Return [X, Y] of the center of cell containing provided text 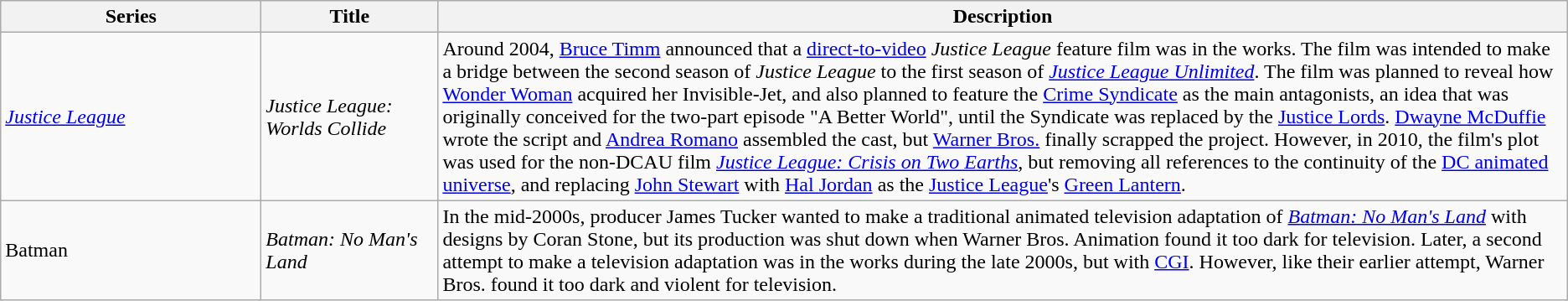
Justice League: Worlds Collide [350, 117]
Series [131, 17]
Batman: No Man's Land [350, 250]
Justice League [131, 117]
Description [1003, 17]
Title [350, 17]
Batman [131, 250]
